Identify which cell holds the provided text, then report its [x, y] central coordinate. 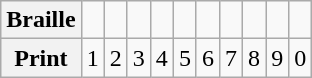
3 [138, 58]
7 [232, 58]
5 [184, 58]
Braille [41, 20]
1 [92, 58]
8 [254, 58]
9 [278, 58]
4 [162, 58]
6 [208, 58]
Print [41, 58]
2 [116, 58]
0 [300, 58]
